Identify which cell holds the provided text, then report its (X, Y) central coordinate. 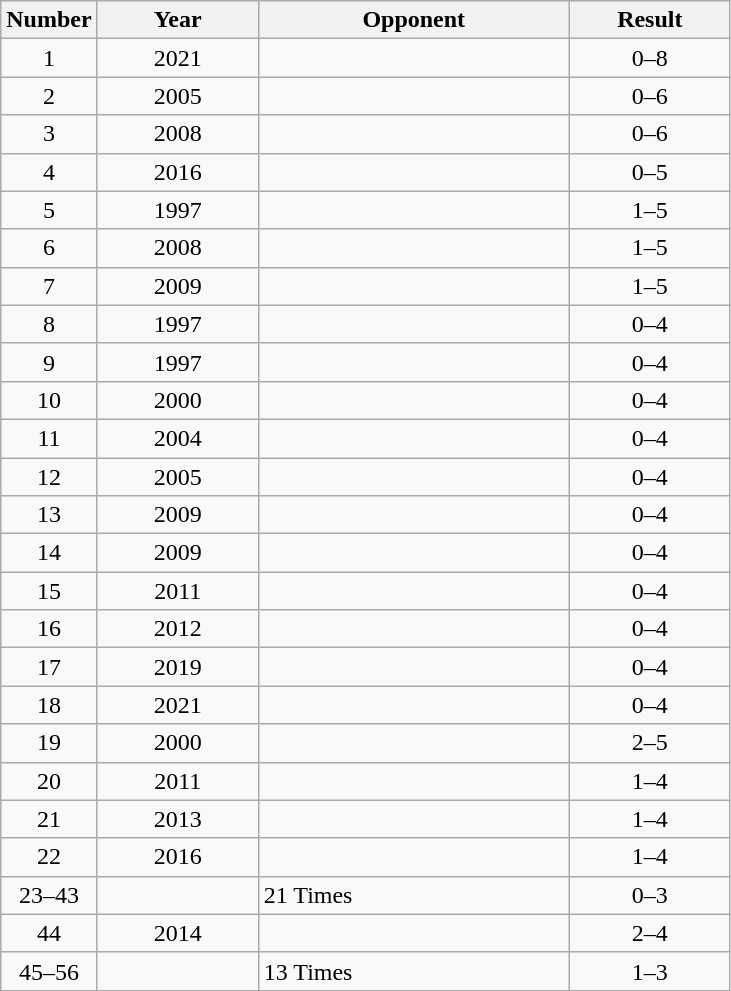
21 (49, 819)
45–56 (49, 971)
2 (49, 96)
0–8 (650, 58)
4 (49, 172)
20 (49, 781)
Year (178, 20)
0–3 (650, 895)
2–5 (650, 743)
19 (49, 743)
3 (49, 134)
22 (49, 857)
5 (49, 210)
2004 (178, 438)
44 (49, 933)
7 (49, 286)
8 (49, 324)
2–4 (650, 933)
13 (49, 515)
Opponent (414, 20)
23–43 (49, 895)
0–5 (650, 172)
6 (49, 248)
14 (49, 553)
9 (49, 362)
13 Times (414, 971)
2012 (178, 629)
1 (49, 58)
21 Times (414, 895)
11 (49, 438)
10 (49, 400)
2014 (178, 933)
18 (49, 705)
15 (49, 591)
Result (650, 20)
16 (49, 629)
2013 (178, 819)
1–3 (650, 971)
Number (49, 20)
2019 (178, 667)
12 (49, 477)
17 (49, 667)
